For the text-containing cell, return its midpoint in [X, Y] coordinate format. 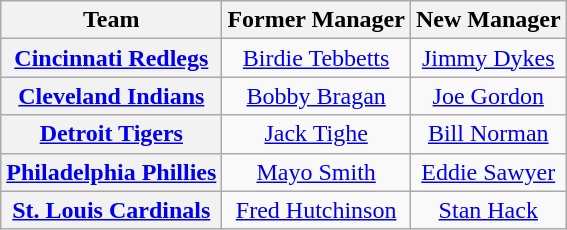
Bobby Bragan [316, 96]
Jimmy Dykes [488, 58]
Philadelphia Phillies [112, 172]
St. Louis Cardinals [112, 210]
Cleveland Indians [112, 96]
Cincinnati Redlegs [112, 58]
Fred Hutchinson [316, 210]
Former Manager [316, 20]
Stan Hack [488, 210]
Birdie Tebbetts [316, 58]
Mayo Smith [316, 172]
Joe Gordon [488, 96]
Eddie Sawyer [488, 172]
Detroit Tigers [112, 134]
Jack Tighe [316, 134]
New Manager [488, 20]
Team [112, 20]
Bill Norman [488, 134]
